Determine the [X, Y] coordinate at the center of the cell enclosing the given text.  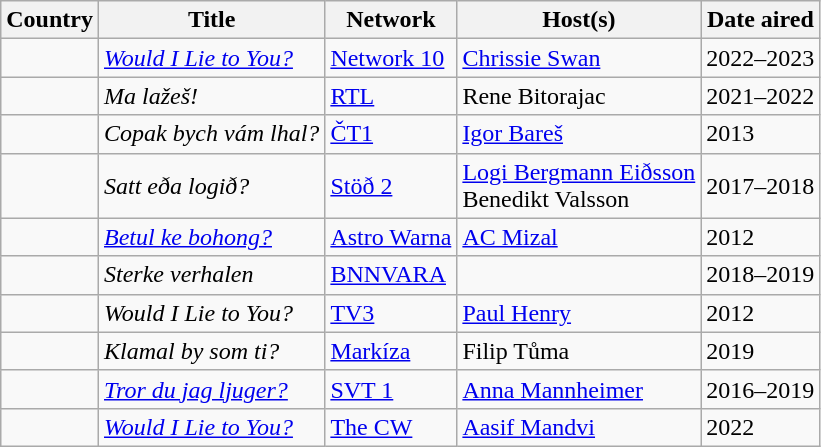
Sterke verhalen [211, 275]
Igor Bareš [579, 134]
Klamal by som ti? [211, 351]
ČT1 [391, 134]
2017–2018 [760, 186]
SVT 1 [391, 389]
Host(s) [579, 20]
TV3 [391, 313]
Rene Bitorajac [579, 96]
2018–2019 [760, 275]
Logi Bergmann EiðssonBenedikt Valsson [579, 186]
2016–2019 [760, 389]
Betul ke bohong? [211, 237]
AC Mizal [579, 237]
RTL [391, 96]
Date aired [760, 20]
Astro Warna [391, 237]
2013 [760, 134]
2022–2023 [760, 58]
Network [391, 20]
Aasif Mandvi [579, 427]
Ma lažeš! [211, 96]
Country [50, 20]
2021–2022 [760, 96]
Satt eða logið? [211, 186]
Chrissie Swan [579, 58]
Paul Henry [579, 313]
The CW [391, 427]
Title [211, 20]
2022 [760, 427]
2019 [760, 351]
Stöð 2 [391, 186]
Network 10 [391, 58]
BNNVARA [391, 275]
Copak bych vám lhal? [211, 134]
Filip Tůma [579, 351]
Tror du jag ljuger? [211, 389]
Anna Mannheimer [579, 389]
Markíza [391, 351]
